Scan for the cell matching the given text and deliver its [x, y] coordinate at center. 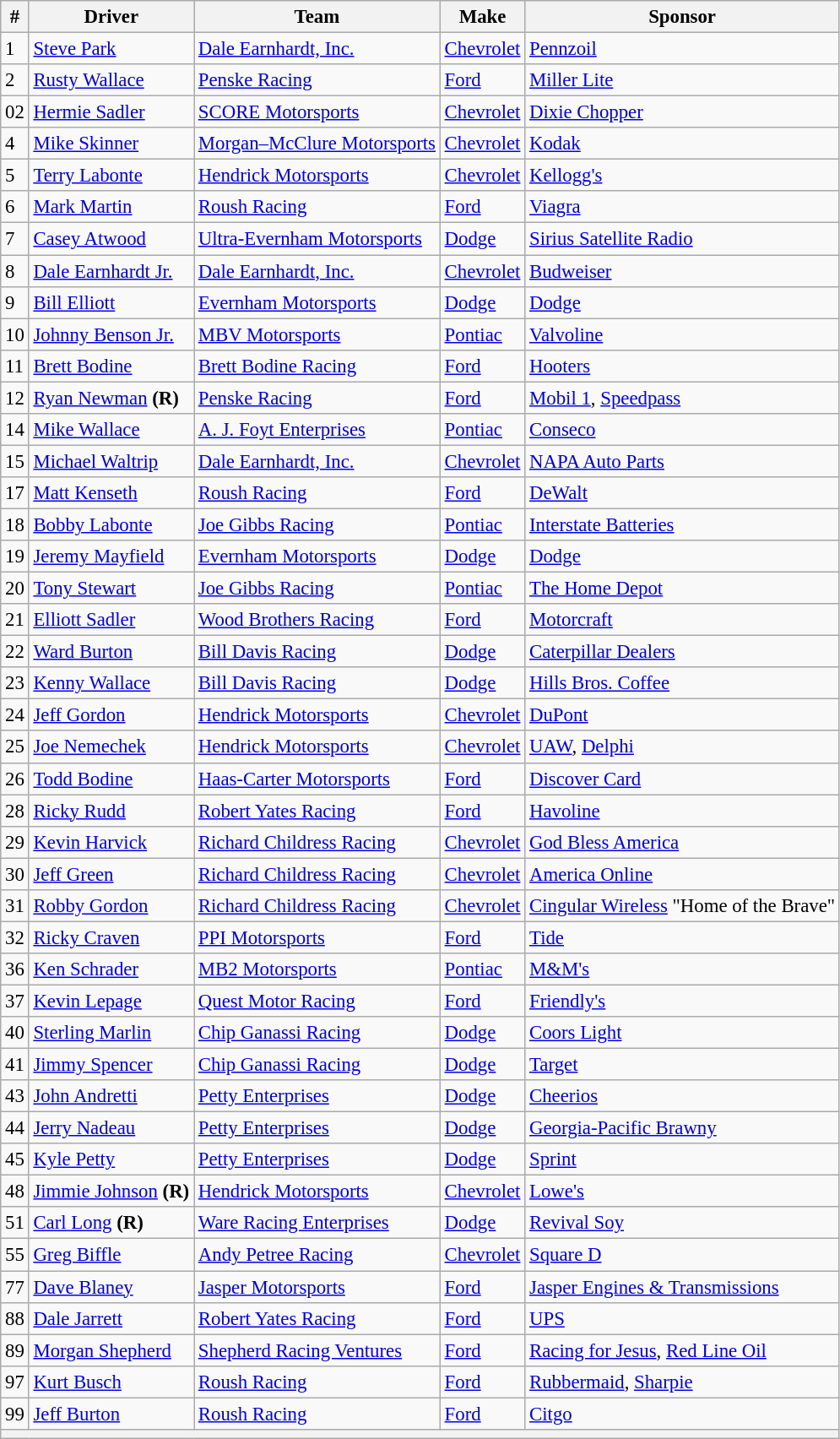
15 [15, 461]
Todd Bodine [111, 779]
Wood Brothers Racing [317, 620]
Ward Burton [111, 652]
Jasper Engines & Transmissions [682, 1287]
Hills Bros. Coffee [682, 683]
Casey Atwood [111, 239]
31 [15, 906]
A. J. Foyt Enterprises [317, 430]
Dave Blaney [111, 1287]
2 [15, 80]
Kodak [682, 144]
Elliott Sadler [111, 620]
Discover Card [682, 779]
The Home Depot [682, 589]
14 [15, 430]
29 [15, 842]
Caterpillar Dealers [682, 652]
88 [15, 1318]
Morgan Shepherd [111, 1350]
Citgo [682, 1414]
PPI Motorsports [317, 937]
Interstate Batteries [682, 524]
America Online [682, 874]
45 [15, 1159]
26 [15, 779]
Kellogg's [682, 176]
Sprint [682, 1159]
Target [682, 1065]
22 [15, 652]
Racing for Jesus, Red Line Oil [682, 1350]
Ultra-Evernham Motorsports [317, 239]
Ware Racing Enterprises [317, 1224]
21 [15, 620]
Hooters [682, 366]
23 [15, 683]
10 [15, 334]
48 [15, 1192]
Jeff Gordon [111, 715]
30 [15, 874]
Dale Jarrett [111, 1318]
Budweiser [682, 271]
Carl Long (R) [111, 1224]
Joe Nemechek [111, 747]
Square D [682, 1255]
M&M's [682, 969]
UPS [682, 1318]
MB2 Motorsports [317, 969]
John Andretti [111, 1096]
Haas-Carter Motorsports [317, 779]
Quest Motor Racing [317, 1001]
4 [15, 144]
Jimmie Johnson (R) [111, 1192]
God Bless America [682, 842]
Jeff Green [111, 874]
40 [15, 1033]
12 [15, 398]
DuPont [682, 715]
36 [15, 969]
Miller Lite [682, 80]
Tony Stewart [111, 589]
17 [15, 493]
24 [15, 715]
Dale Earnhardt Jr. [111, 271]
Kurt Busch [111, 1382]
Revival Soy [682, 1224]
9 [15, 302]
Michael Waltrip [111, 461]
Terry Labonte [111, 176]
Mark Martin [111, 207]
Ken Schrader [111, 969]
Motorcraft [682, 620]
Conseco [682, 430]
Ryan Newman (R) [111, 398]
18 [15, 524]
7 [15, 239]
Viagra [682, 207]
Sterling Marlin [111, 1033]
51 [15, 1224]
Shepherd Racing Ventures [317, 1350]
Steve Park [111, 49]
19 [15, 557]
5 [15, 176]
Jasper Motorsports [317, 1287]
37 [15, 1001]
Cheerios [682, 1096]
6 [15, 207]
Cingular Wireless "Home of the Brave" [682, 906]
41 [15, 1065]
25 [15, 747]
NAPA Auto Parts [682, 461]
Sirius Satellite Radio [682, 239]
Kevin Harvick [111, 842]
Sponsor [682, 17]
SCORE Motorsports [317, 112]
Havoline [682, 811]
Kevin Lepage [111, 1001]
11 [15, 366]
Jeff Burton [111, 1414]
Robby Gordon [111, 906]
Dixie Chopper [682, 112]
Mike Wallace [111, 430]
Pennzoil [682, 49]
97 [15, 1382]
02 [15, 112]
Jeremy Mayfield [111, 557]
55 [15, 1255]
Johnny Benson Jr. [111, 334]
Kyle Petty [111, 1159]
Team [317, 17]
Mobil 1, Speedpass [682, 398]
Greg Biffle [111, 1255]
1 [15, 49]
Ricky Craven [111, 937]
Jerry Nadeau [111, 1128]
Driver [111, 17]
Matt Kenseth [111, 493]
32 [15, 937]
28 [15, 811]
89 [15, 1350]
20 [15, 589]
43 [15, 1096]
Brett Bodine [111, 366]
Bill Elliott [111, 302]
77 [15, 1287]
8 [15, 271]
Kenny Wallace [111, 683]
Valvoline [682, 334]
Rusty Wallace [111, 80]
Brett Bodine Racing [317, 366]
99 [15, 1414]
Coors Light [682, 1033]
Friendly's [682, 1001]
Andy Petree Racing [317, 1255]
Lowe's [682, 1192]
Rubbermaid, Sharpie [682, 1382]
Ricky Rudd [111, 811]
Jimmy Spencer [111, 1065]
Mike Skinner [111, 144]
Morgan–McClure Motorsports [317, 144]
MBV Motorsports [317, 334]
DeWalt [682, 493]
Make [482, 17]
Georgia-Pacific Brawny [682, 1128]
Tide [682, 937]
Hermie Sadler [111, 112]
44 [15, 1128]
Bobby Labonte [111, 524]
# [15, 17]
UAW, Delphi [682, 747]
